Pinpoint the cell where the given text exists, returning its [X, Y] midpoint coordinate. 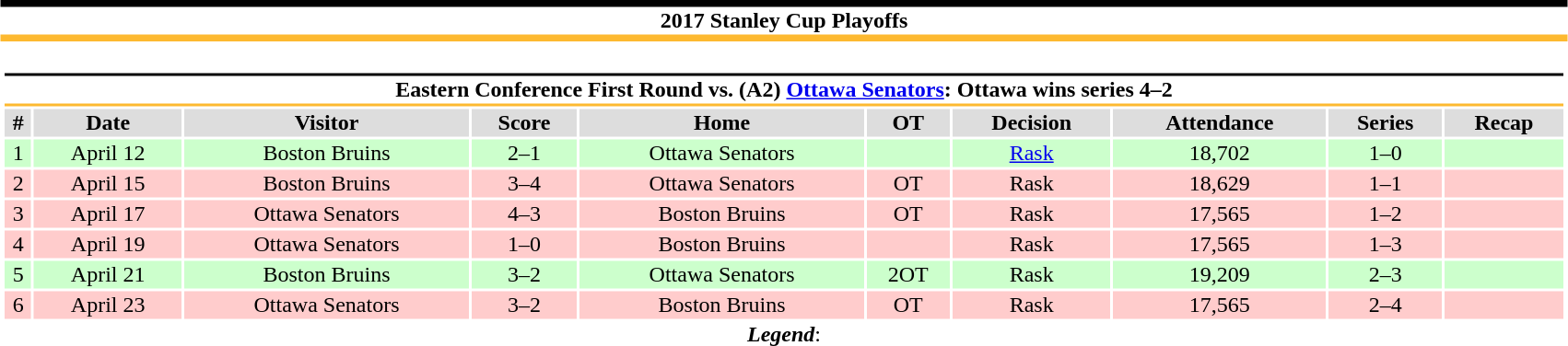
Visitor [326, 122]
April 23 [108, 305]
Date [108, 122]
1–1 [1386, 183]
6 [18, 305]
April 15 [108, 183]
4 [18, 244]
Recap [1504, 122]
Attendance [1220, 122]
5 [18, 275]
1–2 [1386, 214]
3–4 [525, 183]
Eastern Conference First Round vs. (A2) Ottawa Senators: Ottawa wins series 4–2 [783, 90]
2–3 [1386, 275]
1–3 [1386, 244]
18,702 [1220, 154]
3 [18, 214]
19,209 [1220, 275]
# [18, 122]
18,629 [1220, 183]
April 17 [108, 214]
April 19 [108, 244]
Series [1386, 122]
2–1 [525, 154]
April 21 [108, 275]
2017 Stanley Cup Playoffs [784, 20]
2OT [908, 275]
Home [721, 122]
April 12 [108, 154]
1 [18, 154]
Decision [1032, 122]
Score [525, 122]
2–4 [1386, 305]
4–3 [525, 214]
2 [18, 183]
